Return (X, Y) of the center of cell containing provided text 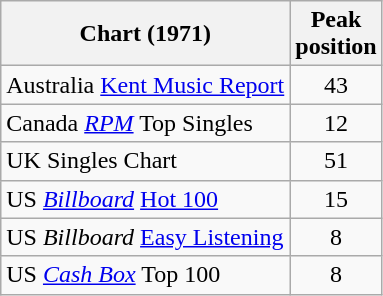
12 (336, 123)
US Billboard Easy Listening (146, 237)
15 (336, 199)
Australia Kent Music Report (146, 85)
US Billboard Hot 100 (146, 199)
Peakposition (336, 34)
Chart (1971) (146, 34)
51 (336, 161)
US Cash Box Top 100 (146, 275)
UK Singles Chart (146, 161)
43 (336, 85)
Canada RPM Top Singles (146, 123)
